Determine the [X, Y] coordinate at the center of the cell enclosing the given text.  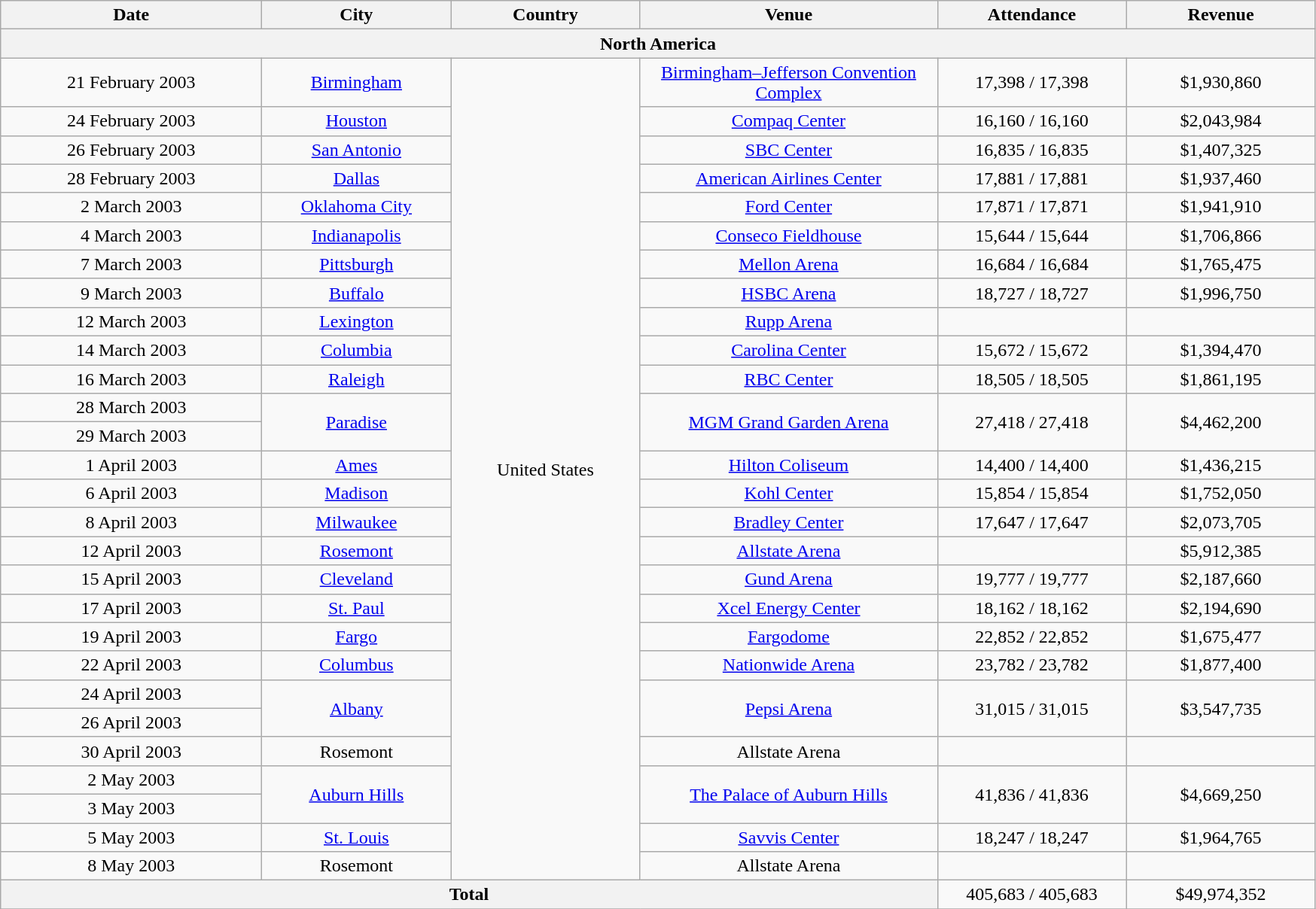
Savvis Center [789, 838]
24 February 2003 [131, 121]
$2,194,690 [1221, 608]
Bradley Center [789, 522]
Cleveland [357, 579]
$4,669,250 [1221, 794]
15,644 / 15,644 [1031, 236]
Ames [357, 465]
18,727 / 18,727 [1031, 293]
$3,547,735 [1221, 708]
Madison [357, 494]
$1,937,460 [1221, 178]
18,247 / 18,247 [1031, 838]
15,672 / 15,672 [1031, 350]
HSBC Arena [789, 293]
18,505 / 18,505 [1031, 378]
Mellon Arena [789, 264]
$1,407,325 [1221, 150]
Date [131, 15]
San Antonio [357, 150]
Houston [357, 121]
17,871 / 17,871 [1031, 207]
12 April 2003 [131, 551]
6 April 2003 [131, 494]
Dallas [357, 178]
St. Louis [357, 838]
22,852 / 22,852 [1031, 637]
Albany [357, 708]
$1,877,400 [1221, 665]
1 April 2003 [131, 465]
$2,043,984 [1221, 121]
Fargodome [789, 637]
16,160 / 16,160 [1031, 121]
19,777 / 19,777 [1031, 579]
14 March 2003 [131, 350]
$1,930,860 [1221, 83]
Columbia [357, 350]
24 April 2003 [131, 694]
Milwaukee [357, 522]
Revenue [1221, 15]
Birmingham–Jefferson Convention Complex [789, 83]
Kohl Center [789, 494]
4 March 2003 [131, 236]
$2,073,705 [1221, 522]
North America [658, 44]
United States [545, 470]
16,684 / 16,684 [1031, 264]
3 May 2003 [131, 808]
15,854 / 15,854 [1031, 494]
2 May 2003 [131, 780]
Xcel Energy Center [789, 608]
Pepsi Arena [789, 708]
29 March 2003 [131, 436]
Columbus [357, 665]
41,836 / 41,836 [1031, 794]
405,683 / 405,683 [1031, 895]
12 March 2003 [131, 321]
30 April 2003 [131, 751]
$4,462,200 [1221, 422]
Conseco Fieldhouse [789, 236]
Gund Arena [789, 579]
Ford Center [789, 207]
$1,964,765 [1221, 838]
$1,675,477 [1221, 637]
Fargo [357, 637]
The Palace of Auburn Hills [789, 794]
Buffalo [357, 293]
Rupp Arena [789, 321]
Raleigh [357, 378]
Carolina Center [789, 350]
$1,941,910 [1221, 207]
21 February 2003 [131, 83]
Compaq Center [789, 121]
2 March 2003 [131, 207]
American Airlines Center [789, 178]
8 May 2003 [131, 866]
Birmingham [357, 83]
$2,187,660 [1221, 579]
19 April 2003 [131, 637]
26 February 2003 [131, 150]
Total [469, 895]
16,835 / 16,835 [1031, 150]
$1,752,050 [1221, 494]
$1,706,866 [1221, 236]
$1,996,750 [1221, 293]
17,881 / 17,881 [1031, 178]
22 April 2003 [131, 665]
RBC Center [789, 378]
$5,912,385 [1221, 551]
5 May 2003 [131, 838]
26 April 2003 [131, 722]
$1,394,470 [1221, 350]
SBC Center [789, 150]
St. Paul [357, 608]
Venue [789, 15]
$1,861,195 [1221, 378]
18,162 / 18,162 [1031, 608]
Pittsburgh [357, 264]
Country [545, 15]
Indianapolis [357, 236]
Hilton Coliseum [789, 465]
9 March 2003 [131, 293]
Lexington [357, 321]
8 April 2003 [131, 522]
7 March 2003 [131, 264]
$1,436,215 [1221, 465]
Oklahoma City [357, 207]
City [357, 15]
15 April 2003 [131, 579]
Attendance [1031, 15]
28 February 2003 [131, 178]
17 April 2003 [131, 608]
17,398 / 17,398 [1031, 83]
28 March 2003 [131, 408]
17,647 / 17,647 [1031, 522]
Auburn Hills [357, 794]
23,782 / 23,782 [1031, 665]
$49,974,352 [1221, 895]
27,418 / 27,418 [1031, 422]
MGM Grand Garden Arena [789, 422]
14,400 / 14,400 [1031, 465]
Nationwide Arena [789, 665]
31,015 / 31,015 [1031, 708]
$1,765,475 [1221, 264]
16 March 2003 [131, 378]
Paradise [357, 422]
